Scan for the cell matching the given text and deliver its [x, y] coordinate at center. 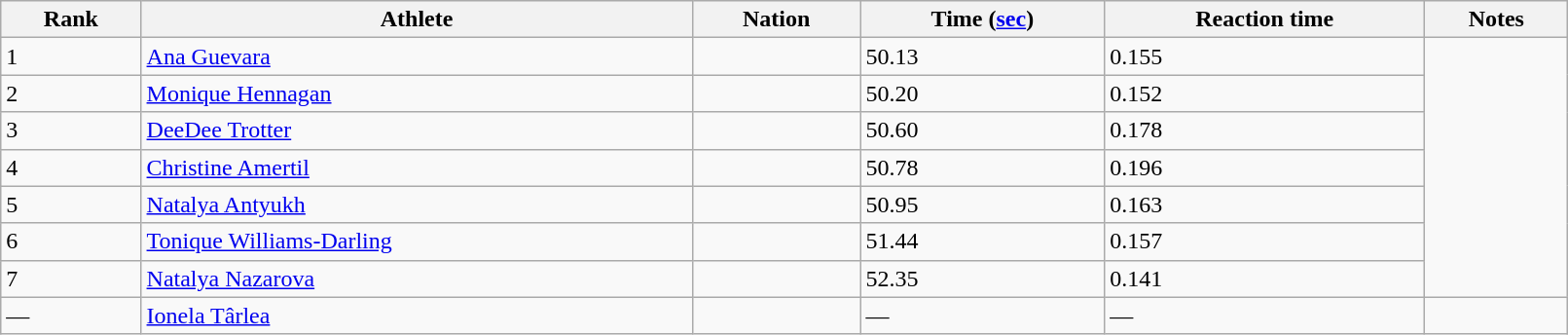
52.35 [983, 279]
0.152 [1265, 93]
Nation [777, 19]
50.13 [983, 56]
Natalya Nazarova [417, 279]
1 [71, 56]
50.20 [983, 93]
0.163 [1265, 205]
0.196 [1265, 167]
Rank [71, 19]
0.141 [1265, 279]
50.95 [983, 205]
0.155 [1265, 56]
Monique Hennagan [417, 93]
Reaction time [1265, 19]
Ionela Târlea [417, 316]
50.60 [983, 130]
5 [71, 205]
Tonique Williams-Darling [417, 242]
Time (sec) [983, 19]
7 [71, 279]
51.44 [983, 242]
Notes [1497, 19]
0.178 [1265, 130]
3 [71, 130]
DeeDee Trotter [417, 130]
Ana Guevara [417, 56]
4 [71, 167]
6 [71, 242]
50.78 [983, 167]
Athlete [417, 19]
0.157 [1265, 242]
Natalya Antyukh [417, 205]
Christine Amertil [417, 167]
2 [71, 93]
